Locate the cell with the specified text and output its (x, y) center coordinate. 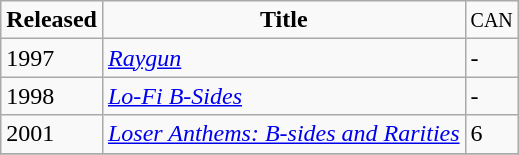
2001 (52, 134)
CAN (492, 20)
Released (52, 20)
1998 (52, 96)
Lo-Fi B-Sides (284, 96)
1997 (52, 58)
6 (492, 134)
Raygun (284, 58)
Loser Anthems: B-sides and Rarities (284, 134)
Title (284, 20)
